From the cell containing the given text, extract its center point as [x, y] coordinate. 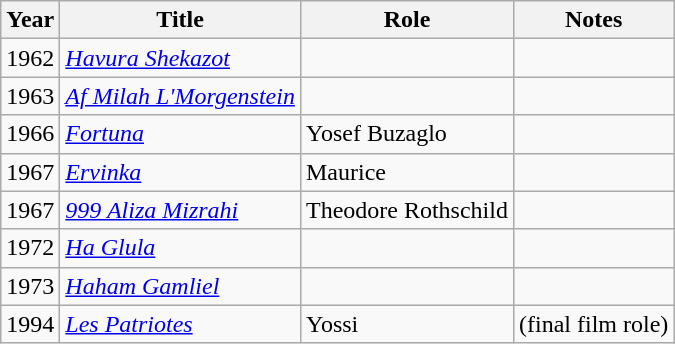
Ha Glula [180, 248]
Yosef Buzaglo [406, 134]
1962 [30, 58]
Notes [593, 20]
1994 [30, 324]
Theodore Rothschild [406, 210]
1972 [30, 248]
Haham Gamliel [180, 286]
1973 [30, 286]
Af Milah L'Morgenstein [180, 96]
Maurice [406, 172]
1963 [30, 96]
Havura Shekazot [180, 58]
Role [406, 20]
(final film role) [593, 324]
Ervinka [180, 172]
999 Aliza Mizrahi [180, 210]
Yossi [406, 324]
Fortuna [180, 134]
Year [30, 20]
Les Patriotes [180, 324]
1966 [30, 134]
Title [180, 20]
